Scan for the cell matching the given text and deliver its (x, y) coordinate at center. 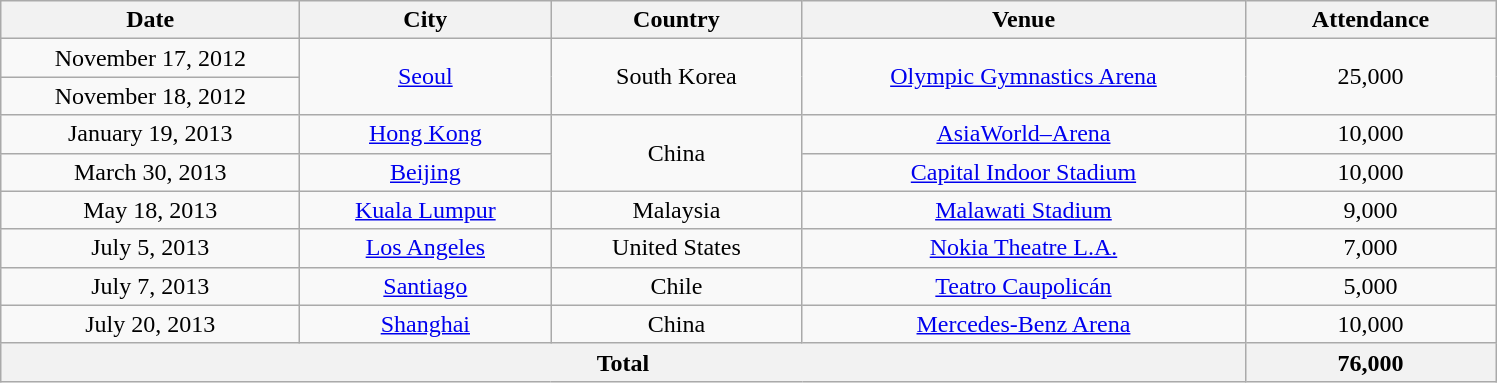
May 18, 2013 (150, 210)
Country (676, 20)
Teatro Caupolicán (1024, 286)
Shanghai (426, 324)
Malaysia (676, 210)
July 5, 2013 (150, 248)
March 30, 2013 (150, 172)
Beijing (426, 172)
Capital Indoor Stadium (1024, 172)
5,000 (1370, 286)
United States (676, 248)
Olympic Gymnastics Arena (1024, 77)
January 19, 2013 (150, 134)
7,000 (1370, 248)
Seoul (426, 77)
City (426, 20)
Malawati Stadium (1024, 210)
July 7, 2013 (150, 286)
Mercedes-Benz Arena (1024, 324)
Venue (1024, 20)
AsiaWorld–Arena (1024, 134)
Chile (676, 286)
Total (623, 362)
25,000 (1370, 77)
9,000 (1370, 210)
Nokia Theatre L.A. (1024, 248)
July 20, 2013 (150, 324)
Kuala Lumpur (426, 210)
Attendance (1370, 20)
76,000 (1370, 362)
South Korea (676, 77)
November 18, 2012 (150, 96)
Hong Kong (426, 134)
Los Angeles (426, 248)
November 17, 2012 (150, 58)
Santiago (426, 286)
Date (150, 20)
